Pinpoint the cell where the given text exists, returning its (x, y) midpoint coordinate. 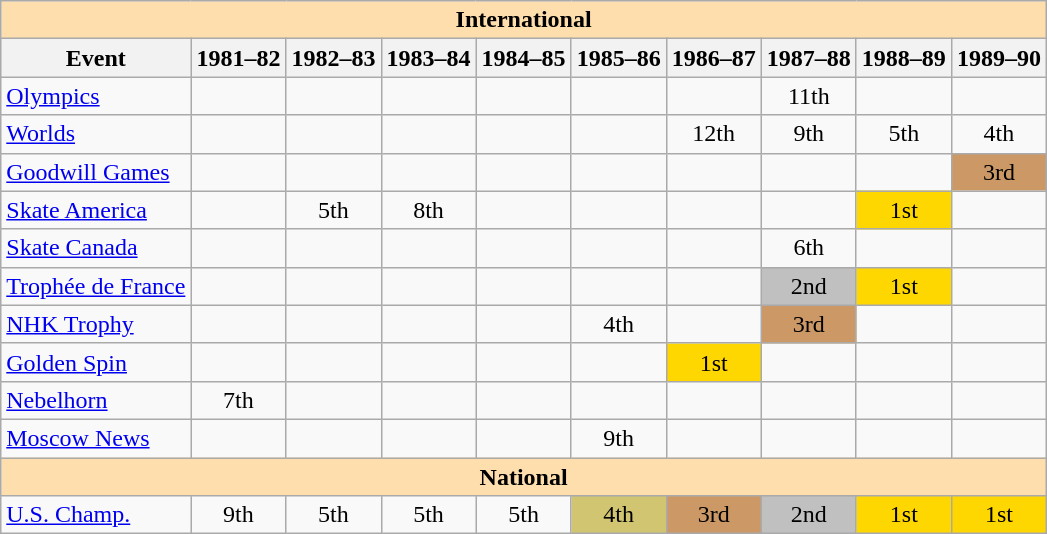
1989–90 (998, 58)
1984–85 (524, 58)
Goodwill Games (96, 172)
8th (428, 210)
1983–84 (428, 58)
Event (96, 58)
NHK Trophy (96, 324)
U.S. Champ. (96, 515)
1986–87 (714, 58)
12th (714, 134)
1981–82 (238, 58)
Trophée de France (96, 286)
National (524, 477)
Golden Spin (96, 362)
Olympics (96, 96)
11th (808, 96)
Moscow News (96, 438)
1985–86 (618, 58)
1982–83 (334, 58)
1987–88 (808, 58)
International (524, 20)
Nebelhorn (96, 400)
Skate Canada (96, 248)
1988–89 (904, 58)
7th (238, 400)
Skate America (96, 210)
Worlds (96, 134)
6th (808, 248)
